From the cell containing the given text, extract its center point as [X, Y] coordinate. 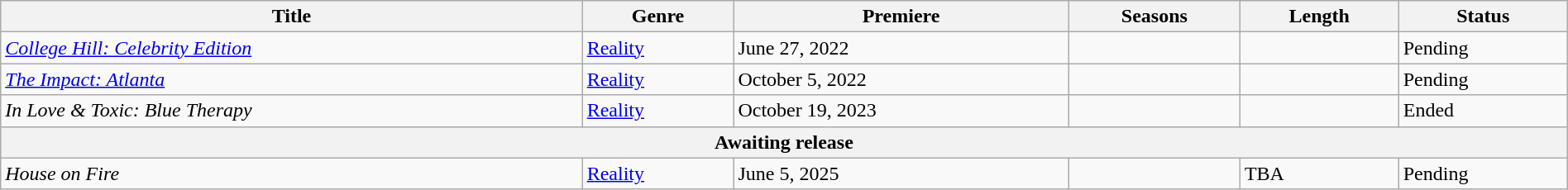
Genre [658, 17]
House on Fire [291, 173]
October 19, 2023 [901, 111]
Awaiting release [784, 142]
Premiere [901, 17]
Length [1319, 17]
October 5, 2022 [901, 79]
Ended [1483, 111]
June 5, 2025 [901, 173]
June 27, 2022 [901, 48]
TBA [1319, 173]
The Impact: Atlanta [291, 79]
Seasons [1154, 17]
College Hill: Celebrity Edition [291, 48]
In Love & Toxic: Blue Therapy [291, 111]
Title [291, 17]
Status [1483, 17]
